Capture the cell that displays the provided text and extract its [X, Y] central coordinate. 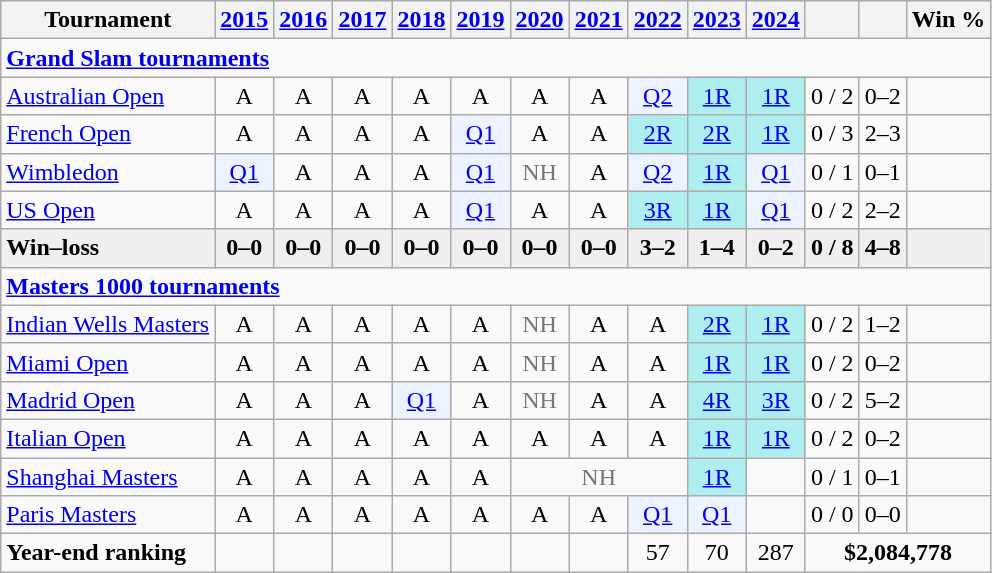
2017 [362, 20]
2020 [540, 20]
1–2 [882, 324]
0 / 8 [832, 248]
Masters 1000 tournaments [496, 286]
2024 [776, 20]
2019 [480, 20]
Win % [948, 20]
2016 [304, 20]
Tournament [108, 20]
Win–loss [108, 248]
57 [658, 553]
287 [776, 553]
0 / 3 [832, 134]
2021 [598, 20]
Italian Open [108, 438]
2–2 [882, 210]
Indian Wells Masters [108, 324]
Paris Masters [108, 515]
Miami Open [108, 362]
2015 [244, 20]
Australian Open [108, 96]
$2,084,778 [898, 553]
0 / 0 [832, 515]
Year-end ranking [108, 553]
2022 [658, 20]
Shanghai Masters [108, 477]
2018 [422, 20]
2–3 [882, 134]
4R [716, 400]
Madrid Open [108, 400]
4–8 [882, 248]
French Open [108, 134]
Grand Slam tournaments [496, 58]
70 [716, 553]
2023 [716, 20]
US Open [108, 210]
1–4 [716, 248]
Wimbledon [108, 172]
3–2 [658, 248]
5–2 [882, 400]
